Pinpoint the cell where the given text exists, returning its [x, y] midpoint coordinate. 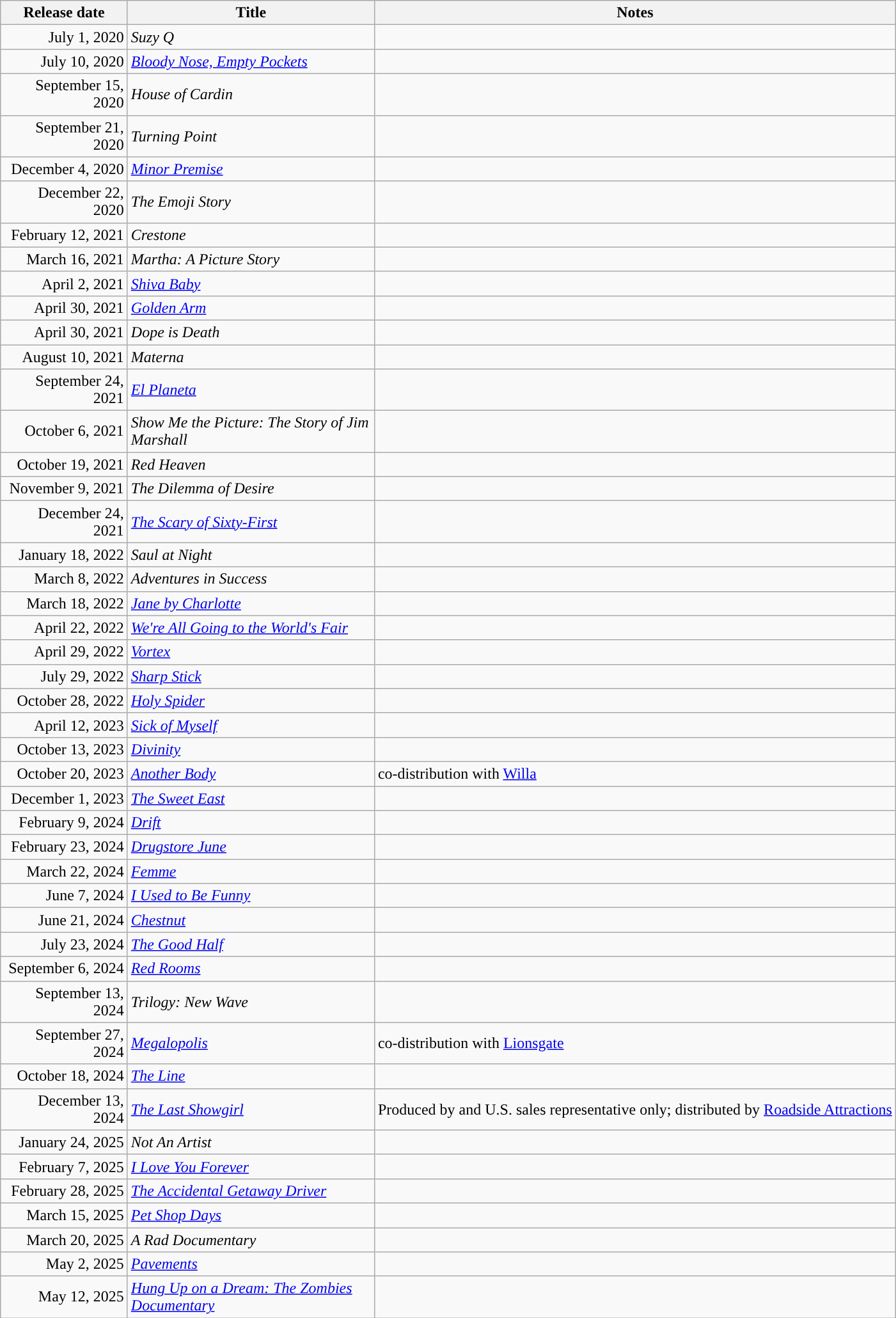
September 27, 2024 [64, 1043]
Show Me the Picture: The Story of Jim Marshall [251, 431]
Red Rooms [251, 969]
Dope is Death [251, 332]
September 6, 2024 [64, 969]
Title [251, 13]
March 20, 2025 [64, 1239]
December 24, 2021 [64, 522]
December 22, 2020 [64, 202]
The Sweet East [251, 798]
Megalopolis [251, 1043]
July 29, 2022 [64, 676]
Femme [251, 871]
Pavements [251, 1264]
Divinity [251, 749]
Martha: A Picture Story [251, 259]
February 9, 2024 [64, 823]
Suzy Q [251, 37]
April 2, 2021 [64, 283]
October 13, 2023 [64, 749]
Chestnut [251, 920]
Adventures in Success [251, 579]
co-distribution with Willa [634, 774]
Materna [251, 356]
Trilogy: New Wave [251, 1002]
April 22, 2022 [64, 628]
Another Body [251, 774]
December 4, 2020 [64, 169]
Bloody Nose, Empty Pockets [251, 61]
March 15, 2025 [64, 1215]
February 23, 2024 [64, 847]
Minor Premise [251, 169]
The Accidental Getaway Driver [251, 1191]
October 19, 2021 [64, 464]
October 28, 2022 [64, 701]
Red Heaven [251, 464]
February 12, 2021 [64, 235]
Vortex [251, 652]
January 18, 2022 [64, 555]
Crestone [251, 235]
April 29, 2022 [64, 652]
July 10, 2020 [64, 61]
Notes [634, 13]
The Good Half [251, 944]
July 23, 2024 [64, 944]
Hung Up on a Dream: The Zombies Documentary [251, 1298]
October 18, 2024 [64, 1076]
October 20, 2023 [64, 774]
Jane by Charlotte [251, 603]
Golden Arm [251, 308]
The Scary of Sixty-First [251, 522]
Not An Artist [251, 1142]
September 13, 2024 [64, 1002]
Holy Spider [251, 701]
August 10, 2021 [64, 356]
The Emoji Story [251, 202]
co-distribution with Lionsgate [634, 1043]
A Rad Documentary [251, 1239]
March 8, 2022 [64, 579]
Saul at Night [251, 555]
March 16, 2021 [64, 259]
May 2, 2025 [64, 1264]
July 1, 2020 [64, 37]
June 7, 2024 [64, 896]
September 24, 2021 [64, 390]
September 15, 2020 [64, 95]
June 21, 2024 [64, 920]
El Planeta [251, 390]
April 12, 2023 [64, 725]
Produced by and U.S. sales representative only; distributed by Roadside Attractions [634, 1109]
Drugstore June [251, 847]
I Used to Be Funny [251, 896]
Release date [64, 13]
May 12, 2025 [64, 1298]
The Line [251, 1076]
November 9, 2021 [64, 489]
February 7, 2025 [64, 1166]
February 28, 2025 [64, 1191]
December 13, 2024 [64, 1109]
Pet Shop Days [251, 1215]
Shiva Baby [251, 283]
House of Cardin [251, 95]
September 21, 2020 [64, 136]
January 24, 2025 [64, 1142]
Turning Point [251, 136]
The Dilemma of Desire [251, 489]
March 18, 2022 [64, 603]
I Love You Forever [251, 1166]
Sick of Myself [251, 725]
We're All Going to the World's Fair [251, 628]
The Last Showgirl [251, 1109]
Drift [251, 823]
December 1, 2023 [64, 798]
Sharp Stick [251, 676]
March 22, 2024 [64, 871]
October 6, 2021 [64, 431]
